Extract the [X, Y] coordinate from the center of the cell holding the provided text.  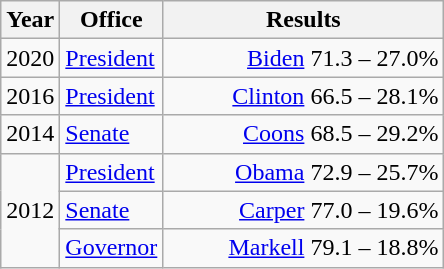
2020 [30, 58]
2012 [30, 210]
Carper 77.0 – 19.6% [304, 210]
Clinton 66.5 – 28.1% [304, 96]
Coons 68.5 – 29.2% [304, 134]
2014 [30, 134]
Office [112, 20]
Results [304, 20]
Markell 79.1 – 18.8% [304, 248]
Year [30, 20]
Biden 71.3 – 27.0% [304, 58]
Governor [112, 248]
2016 [30, 96]
Obama 72.9 – 25.7% [304, 172]
